Search for the cell housing the specified text and yield its [X, Y] center coordinate. 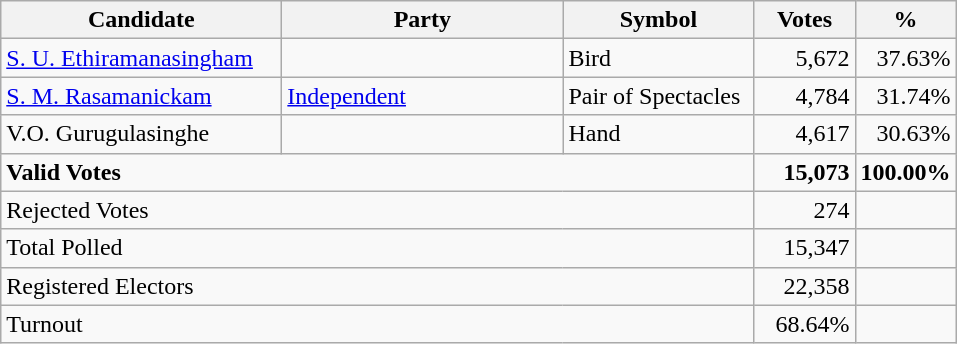
Registered Electors [378, 286]
Bird [658, 58]
31.74% [906, 96]
V.O. Gurugulasinghe [142, 134]
15,347 [804, 248]
68.64% [804, 324]
Symbol [658, 20]
Valid Votes [378, 172]
5,672 [804, 58]
100.00% [906, 172]
Votes [804, 20]
37.63% [906, 58]
274 [804, 210]
% [906, 20]
S. U. Ethiramanasingham [142, 58]
Hand [658, 134]
22,358 [804, 286]
Party [422, 20]
Pair of Spectacles [658, 96]
Total Polled [378, 248]
Turnout [378, 324]
4,784 [804, 96]
Rejected Votes [378, 210]
4,617 [804, 134]
15,073 [804, 172]
Candidate [142, 20]
30.63% [906, 134]
S. M. Rasamanickam [142, 96]
Independent [422, 96]
